Determine the [X, Y] coordinate at the center of the cell enclosing the given text.  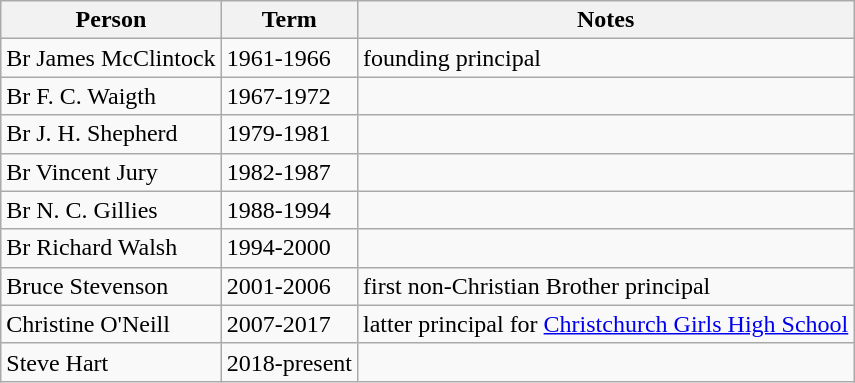
Br N. C. Gillies [111, 210]
1988-1994 [289, 210]
2001-2006 [289, 286]
2018-present [289, 362]
Bruce Stevenson [111, 286]
2007-2017 [289, 324]
Term [289, 20]
Br F. C. Waigth [111, 96]
Notes [605, 20]
1961-1966 [289, 58]
first non-Christian Brother principal [605, 286]
1979-1981 [289, 134]
1994-2000 [289, 248]
Br J. H. Shepherd [111, 134]
Person [111, 20]
1967-1972 [289, 96]
Br James McClintock [111, 58]
Br Vincent Jury [111, 172]
founding principal [605, 58]
latter principal for Christchurch Girls High School [605, 324]
Br Richard Walsh [111, 248]
Christine O'Neill [111, 324]
1982-1987 [289, 172]
Steve Hart [111, 362]
